Detect which cell encompasses the target text, then output its [X, Y] center coordinate. 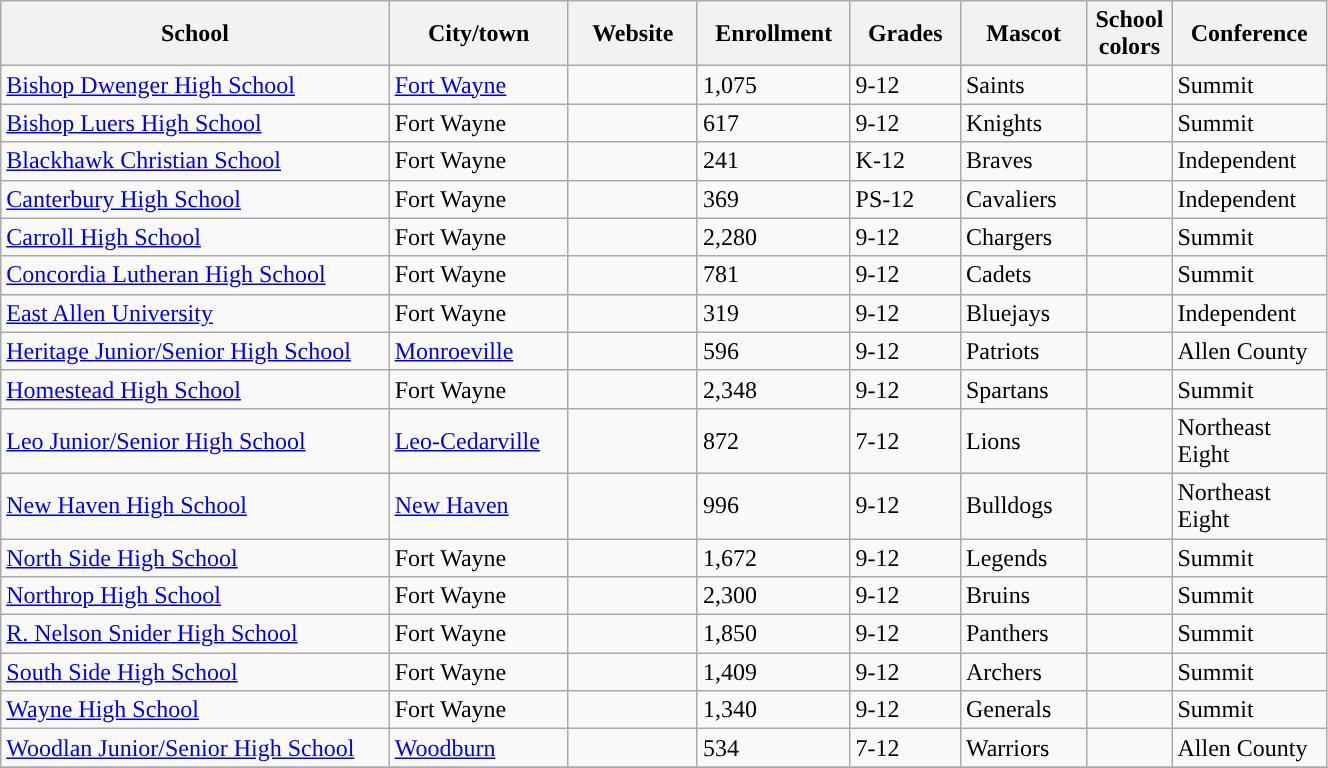
Conference [1249, 34]
Heritage Junior/Senior High School [195, 351]
596 [774, 351]
Homestead High School [195, 389]
Legends [1023, 557]
Blackhawk Christian School [195, 161]
Patriots [1023, 351]
2,280 [774, 237]
Chargers [1023, 237]
Wayne High School [195, 710]
Braves [1023, 161]
Mascot [1023, 34]
1,850 [774, 634]
Woodburn [478, 748]
Cadets [1023, 275]
Bishop Luers High School [195, 123]
Saints [1023, 85]
1,672 [774, 557]
City/town [478, 34]
617 [774, 123]
Bishop Dwenger High School [195, 85]
Northrop High School [195, 596]
1,409 [774, 672]
South Side High School [195, 672]
Concordia Lutheran High School [195, 275]
PS-12 [905, 199]
Lions [1023, 440]
1,075 [774, 85]
Bluejays [1023, 313]
2,300 [774, 596]
Generals [1023, 710]
Carroll High School [195, 237]
Spartans [1023, 389]
996 [774, 506]
Archers [1023, 672]
2,348 [774, 389]
East Allen University [195, 313]
Bulldogs [1023, 506]
Panthers [1023, 634]
241 [774, 161]
New Haven High School [195, 506]
Grades [905, 34]
Enrollment [774, 34]
534 [774, 748]
K-12 [905, 161]
School colors [1130, 34]
North Side High School [195, 557]
781 [774, 275]
Leo-Cedarville [478, 440]
Monroeville [478, 351]
Warriors [1023, 748]
R. Nelson Snider High School [195, 634]
Cavaliers [1023, 199]
School [195, 34]
Website [632, 34]
New Haven [478, 506]
Bruins [1023, 596]
Knights [1023, 123]
369 [774, 199]
1,340 [774, 710]
Leo Junior/Senior High School [195, 440]
Canterbury High School [195, 199]
872 [774, 440]
319 [774, 313]
Woodlan Junior/Senior High School [195, 748]
